Pinpoint the cell where the given text exists, returning its (x, y) midpoint coordinate. 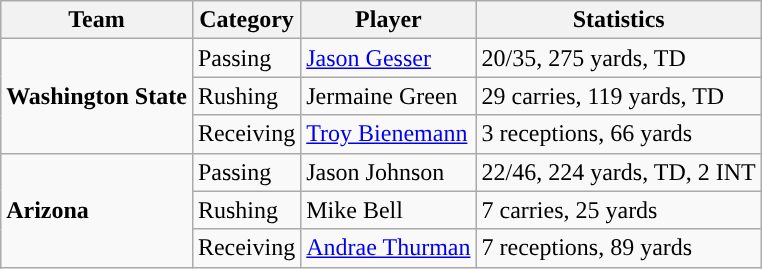
Category (246, 20)
7 carries, 25 yards (618, 210)
3 receptions, 66 yards (618, 134)
Andrae Thurman (388, 248)
29 carries, 119 yards, TD (618, 96)
Washington State (97, 96)
Jason Gesser (388, 58)
Jason Johnson (388, 172)
Troy Bienemann (388, 134)
Jermaine Green (388, 96)
Player (388, 20)
7 receptions, 89 yards (618, 248)
Statistics (618, 20)
20/35, 275 yards, TD (618, 58)
22/46, 224 yards, TD, 2 INT (618, 172)
Team (97, 20)
Arizona (97, 210)
Mike Bell (388, 210)
